For the text-containing cell, return its midpoint in [X, Y] coordinate format. 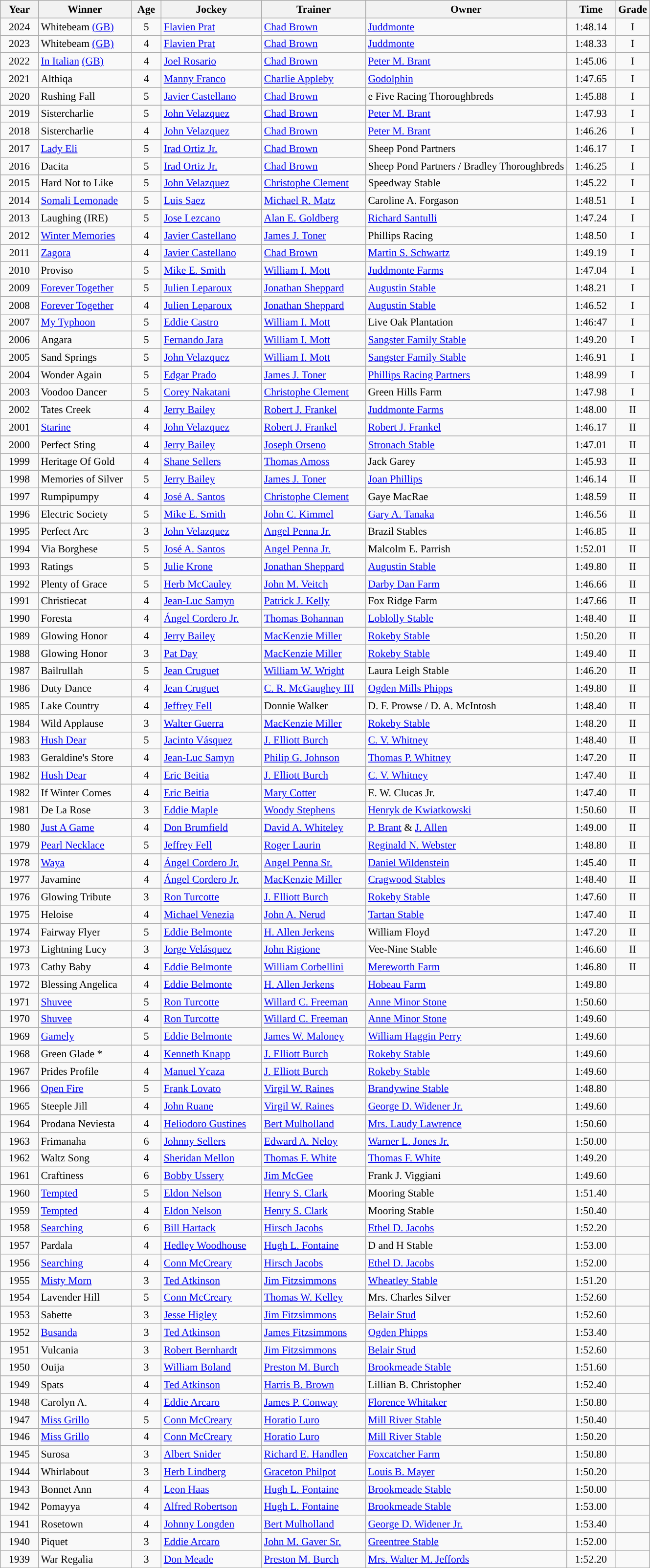
Mrs. Charles Silver [466, 1298]
Heloise [85, 915]
1960 [20, 1194]
Sheep Pond Partners [466, 149]
Piquet [85, 1542]
Thomas W. Kelley [314, 1298]
Roger Laurin [314, 845]
2021 [20, 79]
Joan Phillips [466, 479]
1:52.40 [591, 1385]
1:45.22 [591, 183]
1:51.40 [591, 1194]
1979 [20, 845]
1949 [20, 1385]
Green Hills Farm [466, 392]
Jockey [211, 9]
Speedway Stable [466, 183]
Hard Not to Like [85, 183]
1:47.04 [591, 271]
Glowing Tribute [85, 897]
Althiqa [85, 79]
1:48.20 [591, 723]
Sabette [85, 1315]
1:46:47 [591, 323]
Johnny Sellers [211, 1141]
2009 [20, 288]
1969 [20, 1037]
Jacinto Vásquez [211, 740]
Proviso [85, 271]
James Fitzsimmons [314, 1333]
Hobeau Farm [466, 984]
Mrs. Walter M. Jeffords [466, 1559]
2015 [20, 183]
1:45.40 [591, 863]
Mrs. Laudy Lawrence [466, 1124]
1996 [20, 514]
Wild Applause [85, 723]
Tartan Stable [466, 915]
Laura Leigh Stable [466, 671]
De La Rose [85, 810]
Edgar Prado [211, 375]
Daniel Wildenstein [466, 863]
James P. Conway [314, 1402]
Ogden Phipps [466, 1333]
Reginald N. Webster [466, 845]
Luis Saez [211, 201]
Sheep Pond Partners / Bradley Thoroughbreds [466, 166]
Lightning Lucy [85, 950]
1:46.20 [591, 671]
Christiecat [85, 601]
Pardala [85, 1246]
1:46.52 [591, 305]
Pearl Necklace [85, 845]
Alfred Robertson [211, 1507]
My Typhoon [85, 323]
2012 [20, 236]
Manuel Ycaza [211, 1071]
Just A Game [85, 828]
1999 [20, 462]
Ouija [85, 1368]
Memories of Silver [85, 479]
Age [146, 9]
1995 [20, 532]
John M. Gaver Sr. [314, 1542]
Darby Dan Farm [466, 584]
Gamely [85, 1037]
Green Glade * [85, 1054]
Cathy Baby [85, 967]
2005 [20, 358]
Bobby Ussery [211, 1176]
Winter Memories [85, 236]
2002 [20, 410]
Heritage Of Gold [85, 462]
Fernando Jara [211, 340]
Edward A. Neloy [314, 1141]
Robert Bernhardt [211, 1350]
Frank J. Viggiani [466, 1176]
1:51.60 [591, 1368]
Gaye MacRae [466, 497]
Philip G. Johnson [314, 758]
Patrick J. Kelly [314, 601]
Year [20, 9]
1940 [20, 1542]
Phillips Racing Partners [466, 375]
Geraldine's Store [85, 758]
1939 [20, 1559]
1:47.65 [591, 79]
In Italian (GB) [85, 62]
1:48.14 [591, 27]
1988 [20, 653]
1980 [20, 828]
Phillips Racing [466, 236]
Brandywine Stable [466, 1089]
Bill Hartack [211, 1228]
Albert Snider [211, 1455]
1:46.26 [591, 131]
1948 [20, 1402]
1981 [20, 810]
Charlie Appleby [314, 79]
1:49.40 [591, 653]
1952 [20, 1333]
Thomas Bohannan [314, 619]
2001 [20, 427]
Foresta [85, 619]
1946 [20, 1437]
James W. Maloney [314, 1037]
1965 [20, 1107]
2019 [20, 114]
1964 [20, 1124]
P. Brant & J. Allen [466, 828]
1947 [20, 1420]
Frank Lovato [211, 1089]
1961 [20, 1176]
Joseph Orseno [314, 445]
Spats [85, 1385]
1:46.85 [591, 532]
1953 [20, 1315]
Angel Penna Sr. [314, 863]
Shane Sellers [211, 462]
2000 [20, 445]
Johnny Longden [211, 1524]
Lady Eli [85, 149]
1955 [20, 1281]
Florence Whitaker [466, 1402]
E. W. Clucas Jr. [466, 793]
Starine [85, 427]
2020 [20, 96]
Open Fire [85, 1089]
1:46.14 [591, 479]
1:46.60 [591, 950]
1972 [20, 984]
Wonder Again [85, 375]
William Haggin Perry [466, 1037]
2017 [20, 149]
Dacita [85, 166]
2016 [20, 166]
Martin S. Schwartz [466, 253]
1941 [20, 1524]
1998 [20, 479]
Rosetown [85, 1524]
1:49.00 [591, 828]
Grade [632, 9]
2007 [20, 323]
Prides Profile [85, 1071]
1:48.21 [591, 288]
1:47.93 [591, 114]
Thomas Amoss [314, 462]
Lavender Hill [85, 1298]
1997 [20, 497]
Javamine [85, 880]
1962 [20, 1158]
1:49.19 [591, 253]
Via Borghese [85, 549]
Caroline A. Forgason [466, 201]
2024 [20, 27]
Trainer [314, 9]
1994 [20, 549]
David A. Whiteley [314, 828]
1989 [20, 636]
1957 [20, 1246]
1945 [20, 1455]
1984 [20, 723]
William W. Wright [314, 671]
Heliodoro Gustines [211, 1124]
1971 [20, 1002]
Waltz Song [85, 1158]
1951 [20, 1350]
1976 [20, 897]
War Regalia [85, 1559]
1959 [20, 1211]
2003 [20, 392]
1967 [20, 1071]
2004 [20, 375]
1:46.91 [591, 358]
1:48.00 [591, 410]
e Five Racing Thoroughbreds [466, 96]
Bailrullah [85, 671]
Prodana Neviesta [85, 1124]
Herb Lindberg [211, 1472]
1:48.99 [591, 375]
C. R. McGaughey III [314, 689]
1:48.59 [591, 497]
Wheatley Stable [466, 1281]
1:51.20 [591, 1281]
Fairway Flyer [85, 932]
1942 [20, 1507]
Perfect Sting [85, 445]
Plenty of Grace [85, 584]
1:45.93 [591, 462]
Cragwood Stables [466, 880]
Somali Lemonade [85, 201]
1:48.51 [591, 201]
1943 [20, 1489]
1991 [20, 601]
1968 [20, 1054]
John C. Kimmel [314, 514]
Tates Creek [85, 410]
Angara [85, 340]
Loblolly Stable [466, 619]
John Rigione [314, 950]
1:52.01 [591, 549]
Eddie Castro [211, 323]
Voodoo Dancer [85, 392]
1:45.06 [591, 62]
Eddie Maple [211, 810]
1:47.66 [591, 601]
Jim McGee [314, 1176]
Frimanaha [85, 1141]
Stronach Stable [466, 445]
2010 [20, 271]
Steeple Jill [85, 1107]
1985 [20, 706]
Sheridan Mellon [211, 1158]
Vee-Nine Stable [466, 950]
Ratings [85, 566]
2018 [20, 131]
Rushing Fall [85, 96]
John A. Nerud [314, 915]
Herb McCauley [211, 584]
Misty Morn [85, 1281]
2008 [20, 305]
1:46.56 [591, 514]
1992 [20, 584]
Harris B. Brown [314, 1385]
1:46.80 [591, 967]
1974 [20, 932]
1958 [20, 1228]
Richard Santulli [466, 218]
Sand Springs [85, 358]
Busanda [85, 1333]
William Boland [211, 1368]
2006 [20, 340]
1950 [20, 1368]
William Corbellini [314, 967]
Richard E. Handlen [314, 1455]
Winner [85, 9]
Thomas P. Whitney [466, 758]
D. F. Prowse / D. A. McIntosh [466, 706]
Corey Nakatani [211, 392]
1987 [20, 671]
Zagora [85, 253]
Donnie Walker [314, 706]
2011 [20, 253]
Pomayya [85, 1507]
Lillian B. Christopher [466, 1385]
1990 [20, 619]
1954 [20, 1298]
John M. Veitch [314, 584]
Mary Cotter [314, 793]
William Floyd [466, 932]
Lake Country [85, 706]
1:47.24 [591, 218]
Julie Krone [211, 566]
Joel Rosario [211, 62]
1966 [20, 1089]
Ogden Mills Phipps [466, 689]
Carolyn A. [85, 1402]
1944 [20, 1472]
John Ruane [211, 1107]
Perfect Arc [85, 532]
Vulcania [85, 1350]
Whirlabout [85, 1472]
Mereworth Farm [466, 967]
Owner [466, 9]
Walter Guerra [211, 723]
Laughing (IRE) [85, 218]
Kenneth Knapp [211, 1054]
D and H Stable [466, 1246]
1:46.25 [591, 166]
Bonnet Ann [85, 1489]
2022 [20, 62]
2014 [20, 201]
Don Brumfield [211, 828]
Malcolm E. Parrish [466, 549]
1:45.88 [591, 96]
1978 [20, 863]
Rumpipumpy [85, 497]
1:47.60 [591, 897]
Foxcatcher Farm [466, 1455]
Graceton Philpot [314, 1472]
Jorge Velásquez [211, 950]
1:48.33 [591, 44]
Godolphin [466, 79]
Surosa [85, 1455]
1963 [20, 1141]
Michael R. Matz [314, 201]
1:47.01 [591, 445]
Louis B. Mayer [466, 1472]
1993 [20, 566]
Michael Venezia [211, 915]
1:47.98 [591, 392]
1956 [20, 1263]
Gary A. Tanaka [466, 514]
1975 [20, 915]
Pat Day [211, 653]
Blessing Angelica [85, 984]
Live Oak Plantation [466, 323]
Jose Lezcano [211, 218]
Fox Ridge Farm [466, 601]
1977 [20, 880]
1:48.50 [591, 236]
Alan E. Goldberg [314, 218]
1970 [20, 1019]
Warner L. Jones Jr. [466, 1141]
2013 [20, 218]
Duty Dance [85, 689]
Craftiness [85, 1176]
If Winter Comes [85, 793]
Greentree Stable [466, 1542]
Woody Stephens [314, 810]
2023 [20, 44]
Henryk de Kwiatkowski [466, 810]
Time [591, 9]
Jesse Higley [211, 1315]
Electric Society [85, 514]
Jack Garey [466, 462]
Don Meade [211, 1559]
Leon Haas [211, 1489]
Brazil Stables [466, 532]
1:46.66 [591, 584]
Waya [85, 863]
1986 [20, 689]
Hedley Woodhouse [211, 1246]
Manny Franco [211, 79]
